Pinpoint the cell where the given text exists, returning its (X, Y) midpoint coordinate. 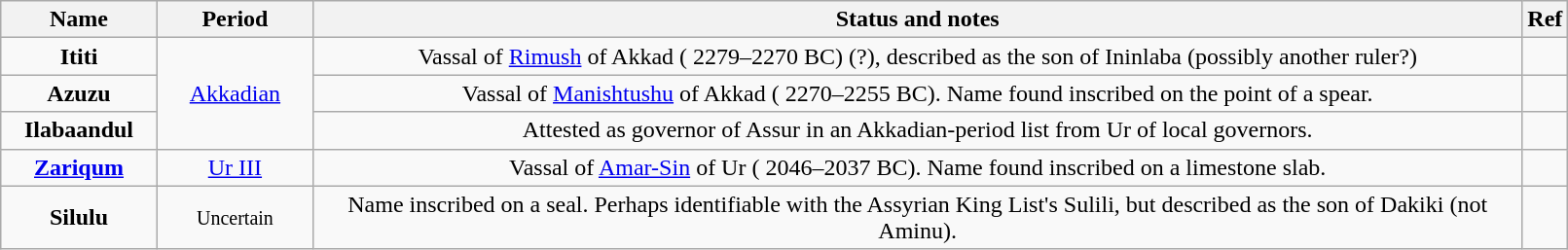
Silulu (80, 218)
Attested as governor of Assur in an Akkadian-period list from Ur of local governors. (918, 130)
Ilabaandul (80, 130)
Status and notes (918, 19)
Azuzu (80, 93)
Uncertain (235, 218)
Ititi (80, 56)
Name (80, 19)
Ur III (235, 167)
Akkadian (235, 93)
Vassal of Amar-Sin of Ur ( 2046–2037 BC). Name found inscribed on a limestone slab. (918, 167)
Ref (1546, 19)
Period (235, 19)
Vassal of Manishtushu of Akkad ( 2270–2255 BC). Name found inscribed on the point of a spear. (918, 93)
Name inscribed on a seal. Perhaps identifiable with the Assyrian King List's Sulili, but described as the son of Dakiki (not Aminu). (918, 218)
Zariqum (80, 167)
Vassal of Rimush of Akkad ( 2279–2270 BC) (?), described as the son of Ininlaba (possibly another ruler?) (918, 56)
